Scan for the cell matching the given text and deliver its [X, Y] coordinate at center. 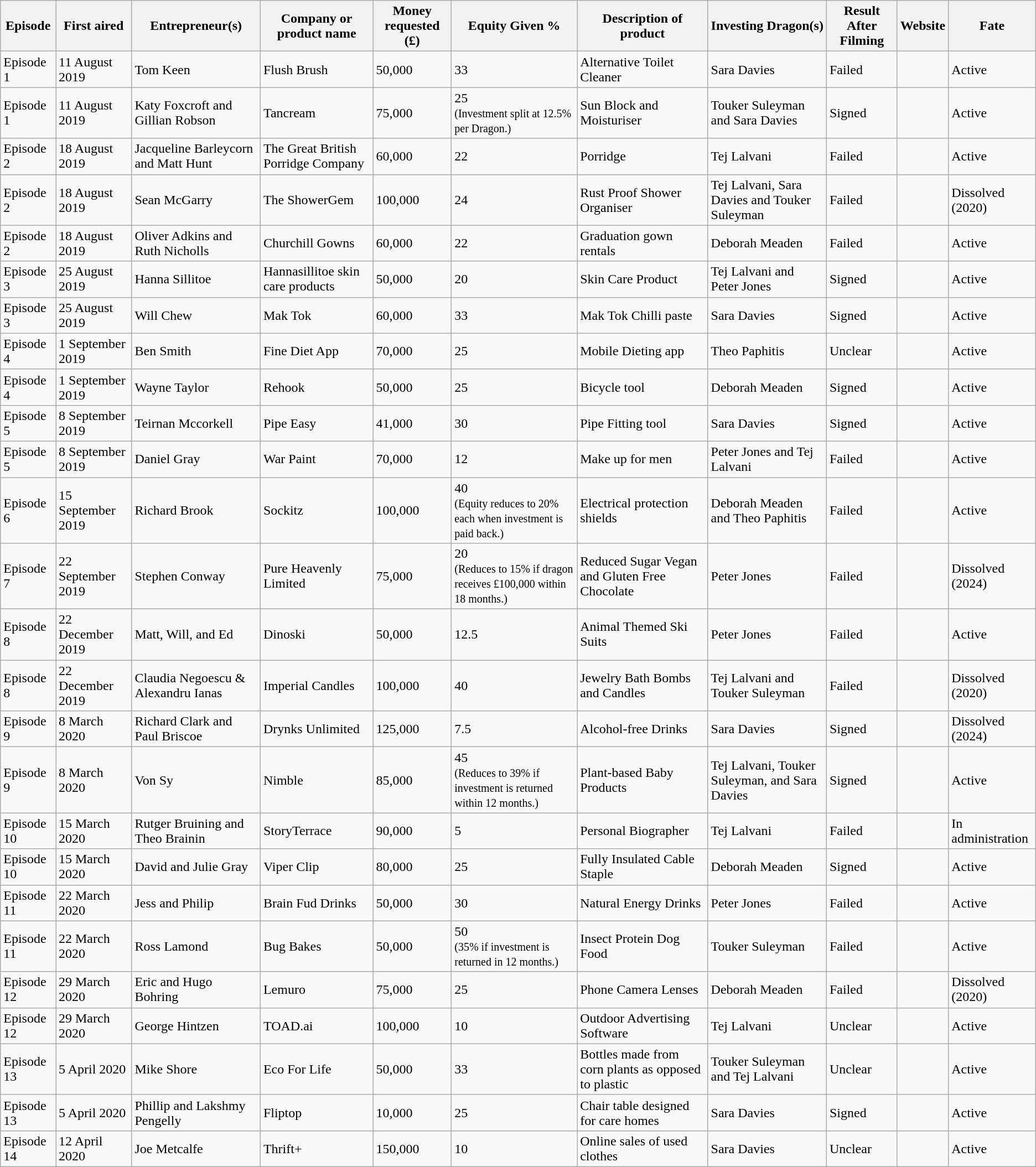
Deborah Meaden and Theo Paphitis [767, 510]
Ben Smith [196, 351]
Description of product [643, 26]
Plant-based Baby Products [643, 780]
Bottles made from corn plants as opposed to plastic [643, 1069]
Hannasillitoe skin care products [317, 279]
Electrical protection shields [643, 510]
Fully Insulated Cable Staple [643, 867]
10,000 [412, 1112]
Rehook [317, 387]
Matt, Will, and Ed [196, 635]
40 [515, 686]
90,000 [412, 831]
Pipe Fitting tool [643, 423]
Mak Tok Chilli paste [643, 315]
Phone Camera Lenses [643, 989]
First aired [93, 26]
Tancream [317, 113]
StoryTerrace [317, 831]
Joe Metcalfe [196, 1149]
Ross Lamond [196, 946]
Graduation gown rentals [643, 243]
Hanna Sillitoe [196, 279]
12.5 [515, 635]
Peter Jones and Tej Lalvani [767, 459]
War Paint [317, 459]
50 (35% if investment is returned in 12 months.) [515, 946]
Teirnan Mccorkell [196, 423]
Theo Paphitis [767, 351]
Phillip and Lakshmy Pengelly [196, 1112]
Churchill Gowns [317, 243]
Porridge [643, 156]
125,000 [412, 729]
Sun Block and Moisturiser [643, 113]
Touker Suleyman and Sara Davies [767, 113]
Alternative Toilet Cleaner [643, 70]
Thrift+ [317, 1149]
Pipe Easy [317, 423]
Claudia Negoescu & Alexandru Ianas [196, 686]
Entrepreneur(s) [196, 26]
25 (Investment split at 12.5% per Dragon.) [515, 113]
Episode [28, 26]
Insect Protein Dog Food [643, 946]
Mak Tok [317, 315]
Jacqueline Barleycorn and Matt Hunt [196, 156]
Mike Shore [196, 1069]
80,000 [412, 867]
45 (Reduces to 39% if investment is returned within 12 months.) [515, 780]
Chair table designed for care homes [643, 1112]
Skin Care Product [643, 279]
Natural Energy Drinks [643, 903]
Bug Bakes [317, 946]
Bicycle tool [643, 387]
Money requested (£) [412, 26]
Eric and Hugo Bohring [196, 989]
Wayne Taylor [196, 387]
Nimble [317, 780]
Will Chew [196, 315]
David and Julie Gray [196, 867]
Richard Brook [196, 510]
Sean McGarry [196, 200]
Lemuro [317, 989]
Richard Clark and Paul Briscoe [196, 729]
Mobile Dieting app [643, 351]
5 [515, 831]
Eco For Life [317, 1069]
Katy Foxcroft and Gillian Robson [196, 113]
Tej Lalvani, Touker Suleyman, and Sara Davies [767, 780]
Rutger Bruining and Theo Brainin [196, 831]
Personal Biographer [643, 831]
41,000 [412, 423]
Sockitz [317, 510]
In administration [992, 831]
The ShowerGem [317, 200]
Oliver Adkins and Ruth Nicholls [196, 243]
Stephen Conway [196, 577]
85,000 [412, 780]
Dinoski [317, 635]
Episode 7 [28, 577]
Reduced Sugar Vegan and Gluten Free Chocolate [643, 577]
Outdoor Advertising Software [643, 1026]
Tom Keen [196, 70]
Result After Filming [862, 26]
Episode 6 [28, 510]
Jess and Philip [196, 903]
22 September 2019 [93, 577]
Jewelry Bath Bombs and Candles [643, 686]
Brain Fud Drinks [317, 903]
Fliptop [317, 1112]
40 (Equity reduces to 20% each when investment is paid back.) [515, 510]
Von Sy [196, 780]
Episode 14 [28, 1149]
Online sales of used clothes [643, 1149]
Animal Themed Ski Suits [643, 635]
Company or product name [317, 26]
George Hintzen [196, 1026]
Investing Dragon(s) [767, 26]
Website [923, 26]
24 [515, 200]
Viper Clip [317, 867]
Equity Given % [515, 26]
Daniel Gray [196, 459]
12 [515, 459]
Imperial Candles [317, 686]
Pure Heavenly Limited [317, 577]
TOAD.ai [317, 1026]
Fate [992, 26]
Tej Lalvani and Peter Jones [767, 279]
Flush Brush [317, 70]
15 September 2019 [93, 510]
150,000 [412, 1149]
Tej Lalvani, Sara Davies and Touker Suleyman [767, 200]
Alcohol-free Drinks [643, 729]
Touker Suleyman and Tej Lalvani [767, 1069]
Make up for men [643, 459]
7.5 [515, 729]
Drynks Unlimited [317, 729]
The Great British Porridge Company [317, 156]
Rust Proof Shower Organiser [643, 200]
20 (Reduces to 15% if dragon receives £100,000 within 18 months.) [515, 577]
20 [515, 279]
Tej Lalvani and Touker Suleyman [767, 686]
Fine Diet App [317, 351]
Touker Suleyman [767, 946]
12 April 2020 [93, 1149]
